Provide the (X, Y) coordinate of the cell's center where the given text is located.  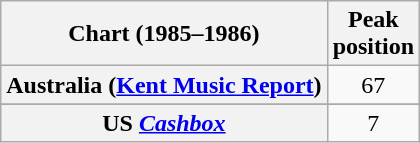
Chart (1985–1986) (164, 34)
Peakposition (373, 34)
67 (373, 85)
Australia (Kent Music Report) (164, 85)
US Cashbox (164, 123)
7 (373, 123)
